Output the [x, y] coordinate of the center of the cell containing the given text.  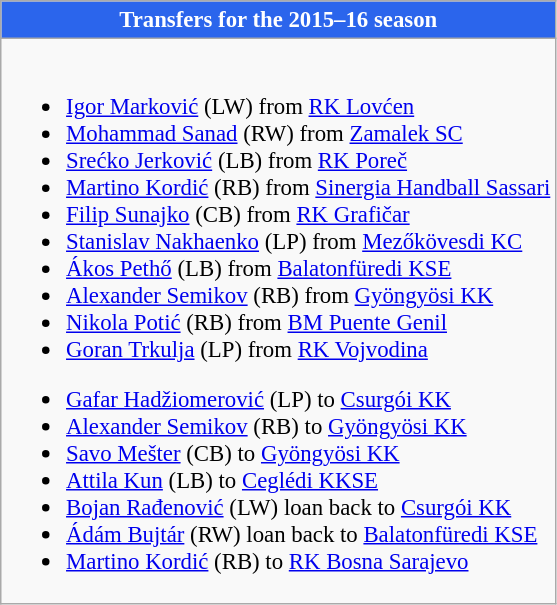
Transfers for the 2015–16 season [278, 20]
